Return the (X, Y) coordinate for the center point of the cell that contains the specified text.  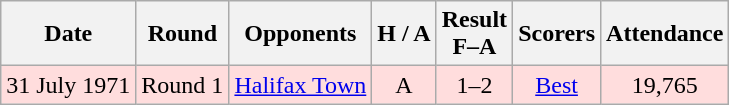
Best (557, 85)
ResultF–A (474, 34)
Round (182, 34)
Attendance (665, 34)
Round 1 (182, 85)
1–2 (474, 85)
Date (68, 34)
Halifax Town (300, 85)
Scorers (557, 34)
H / A (404, 34)
31 July 1971 (68, 85)
19,765 (665, 85)
Opponents (300, 34)
A (404, 85)
